Pinpoint the cell where the given text exists, returning its [x, y] midpoint coordinate. 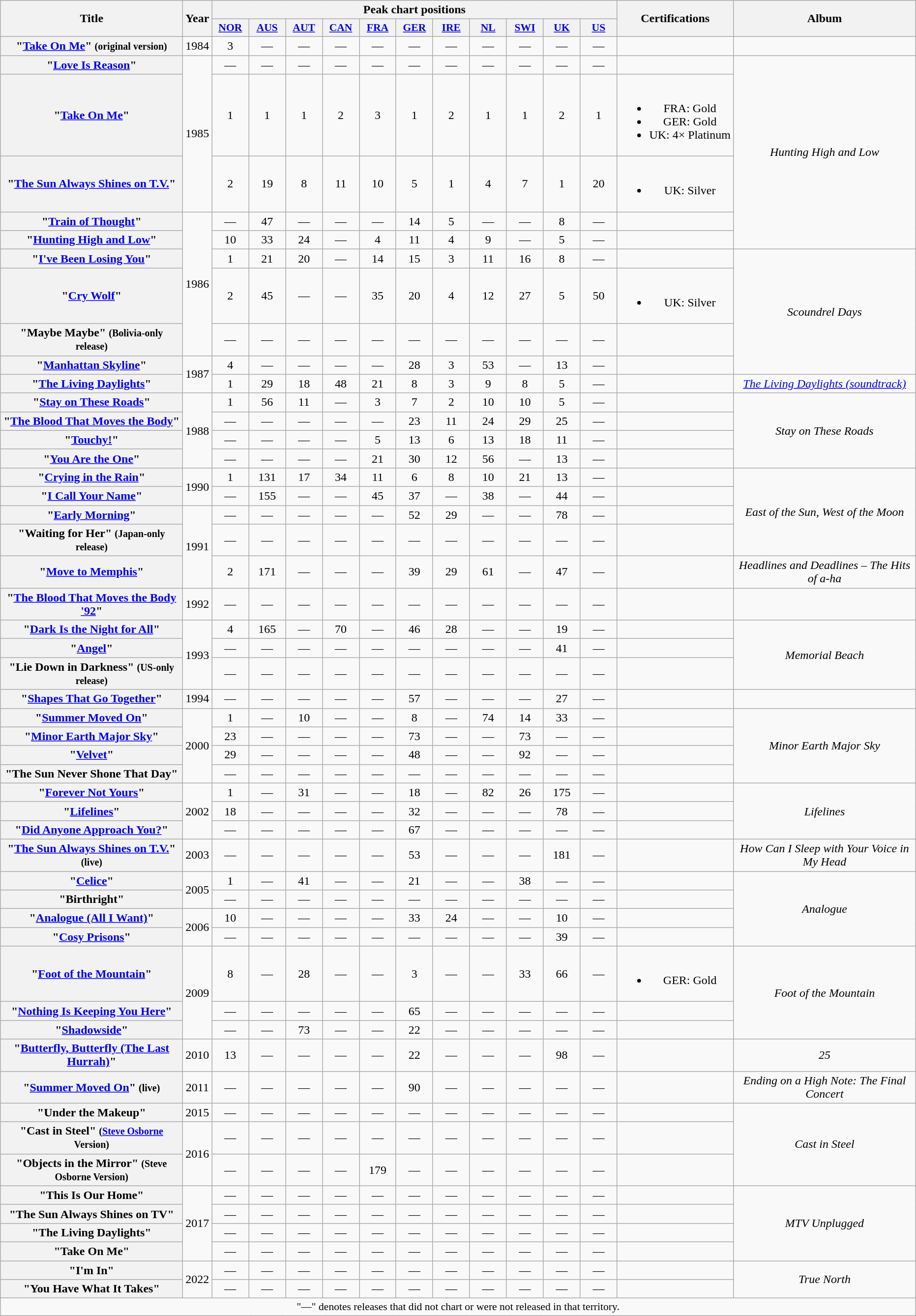
"Objects in the Mirror" (Steve Osborne Version) [91, 1169]
"Move to Memphis" [91, 572]
"The Sun Always Shines on TV" [91, 1214]
52 [414, 515]
Foot of the Mountain [824, 992]
2015 [198, 1112]
2009 [198, 992]
1991 [198, 547]
"Take On Me" (original version) [91, 46]
98 [561, 1055]
1993 [198, 655]
Analogue [824, 909]
1986 [198, 284]
1987 [198, 374]
"Under the Makeup" [91, 1112]
Cast in Steel [824, 1144]
131 [267, 477]
57 [414, 699]
"Minor Earth Major Sky" [91, 736]
"Summer Moved On" (live) [91, 1087]
"Nothing Is Keeping You Here" [91, 1011]
2000 [198, 746]
61 [488, 572]
"Lie Down in Darkness" (US-only release) [91, 674]
1992 [198, 604]
US [599, 28]
"You Have What It Takes" [91, 1289]
FRA [378, 28]
"Early Morning" [91, 515]
NOR [230, 28]
"Crying in the Rain" [91, 477]
17 [304, 477]
Minor Earth Major Sky [824, 746]
Stay on These Roads [824, 430]
"Cry Wolf" [91, 296]
"Shadowside" [91, 1030]
31 [304, 792]
Ending on a High Note: The Final Concert [824, 1087]
True North [824, 1280]
"I Call Your Name" [91, 496]
37 [414, 496]
How Can I Sleep with Your Voice in My Head [824, 855]
"Love Is Reason" [91, 64]
"Cast in Steel" (Steve Osborne Version) [91, 1138]
"Train of Thought" [91, 221]
46 [414, 629]
"Forever Not Yours" [91, 792]
"The Blood That Moves the Body '92" [91, 604]
SWI [525, 28]
74 [488, 718]
"Velvet" [91, 755]
CAN [341, 28]
34 [341, 477]
"I'm In" [91, 1270]
Memorial Beach [824, 655]
"Touchy!" [91, 440]
90 [414, 1087]
"Lifelines" [91, 811]
2022 [198, 1280]
Certifications [676, 19]
"The Sun Never Shone That Day" [91, 774]
"Celice" [91, 881]
"—" denotes releases that did not chart or were not released in that territory. [458, 1307]
"Analogue (All I Want)" [91, 918]
East of the Sun, West of the Moon [824, 511]
"Butterfly, Butterfly (The Last Hurrah)" [91, 1055]
2003 [198, 855]
"This Is Our Home" [91, 1195]
"I've Been Losing You" [91, 259]
"Dark Is the Night for All" [91, 629]
50 [599, 296]
GER: Gold [676, 974]
AUT [304, 28]
2006 [198, 927]
175 [561, 792]
1988 [198, 430]
165 [267, 629]
2016 [198, 1154]
MTV Unplugged [824, 1223]
"The Sun Always Shines on T.V." (live) [91, 855]
16 [525, 259]
"Manhattan Skyline" [91, 365]
"Cosy Prisons" [91, 937]
1985 [198, 133]
2002 [198, 811]
2010 [198, 1055]
26 [525, 792]
44 [561, 496]
Album [824, 19]
Title [91, 19]
"Summer Moved On" [91, 718]
"Waiting for Her" (Japan-only release) [91, 540]
181 [561, 855]
"The Blood That Moves the Body" [91, 421]
"Angel" [91, 648]
2017 [198, 1223]
"Did Anyone Approach You?" [91, 830]
"Stay on These Roads" [91, 402]
Scoundrel Days [824, 312]
FRA: GoldGER: GoldUK: 4× Platinum [676, 115]
92 [525, 755]
"Foot of the Mountain" [91, 974]
67 [414, 830]
"Maybe Maybe" (Bolivia-only release) [91, 339]
"You Are the One" [91, 458]
70 [341, 629]
Hunting High and Low [824, 152]
82 [488, 792]
2011 [198, 1087]
AUS [267, 28]
Lifelines [824, 811]
Peak chart positions [414, 10]
"Birthright" [91, 899]
UK [561, 28]
Headlines and Deadlines – The Hits of a-ha [824, 572]
Year [198, 19]
1990 [198, 486]
35 [378, 296]
IRE [451, 28]
179 [378, 1169]
NL [488, 28]
1984 [198, 46]
65 [414, 1011]
"Shapes That Go Together" [91, 699]
32 [414, 811]
66 [561, 974]
30 [414, 458]
171 [267, 572]
"Hunting High and Low" [91, 240]
The Living Daylights (soundtrack) [824, 384]
"The Sun Always Shines on T.V." [91, 184]
2005 [198, 890]
15 [414, 259]
GER [414, 28]
1994 [198, 699]
155 [267, 496]
